For the text-containing cell, return its midpoint in (X, Y) coordinate format. 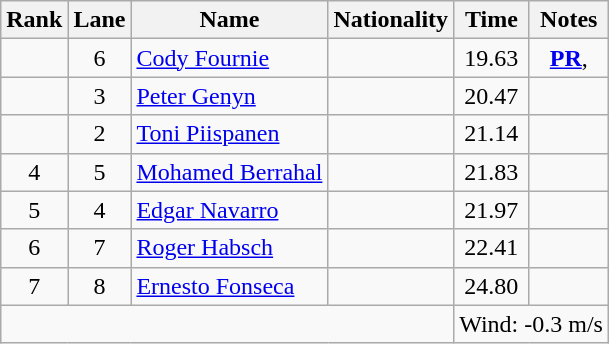
Wind: -0.3 m/s (532, 324)
Roger Habsch (230, 248)
Ernesto Fonseca (230, 286)
Name (230, 20)
Mohamed Berrahal (230, 172)
24.80 (492, 286)
21.97 (492, 210)
21.14 (492, 134)
Edgar Navarro (230, 210)
8 (100, 286)
Cody Fournie (230, 58)
Rank (34, 20)
19.63 (492, 58)
Nationality (391, 20)
20.47 (492, 96)
Lane (100, 20)
22.41 (492, 248)
Peter Genyn (230, 96)
PR, (568, 58)
Toni Piispanen (230, 134)
2 (100, 134)
3 (100, 96)
21.83 (492, 172)
Notes (568, 20)
Time (492, 20)
